Find where the given text appears and provide that cell's center as [x, y] coordinate. 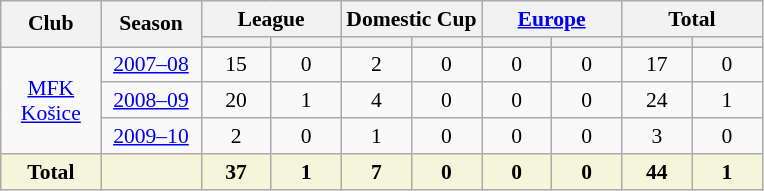
20 [236, 101]
17 [657, 65]
Europe [552, 19]
Domestic Cup [411, 19]
44 [657, 172]
3 [657, 136]
2008–09 [151, 101]
Season [151, 24]
7 [376, 172]
15 [236, 65]
37 [236, 172]
2009–10 [151, 136]
2007–08 [151, 65]
24 [657, 101]
4 [376, 101]
Club [51, 24]
MFK Košice [51, 100]
League [271, 19]
